Search for the cell housing the specified text and yield its [x, y] center coordinate. 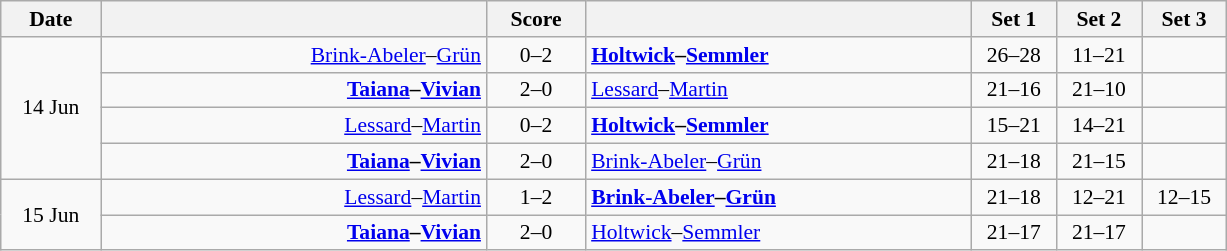
11–21 [1098, 55]
12–15 [1184, 197]
21–16 [1014, 90]
Set 3 [1184, 19]
21–10 [1098, 90]
1–2 [536, 197]
14 Jun [51, 108]
Date [51, 19]
12–21 [1098, 197]
Set 1 [1014, 19]
Score [536, 19]
15–21 [1014, 126]
14–21 [1098, 126]
26–28 [1014, 55]
15 Jun [51, 214]
Set 2 [1098, 19]
21–15 [1098, 162]
